Search for the cell housing the specified text and yield its (X, Y) center coordinate. 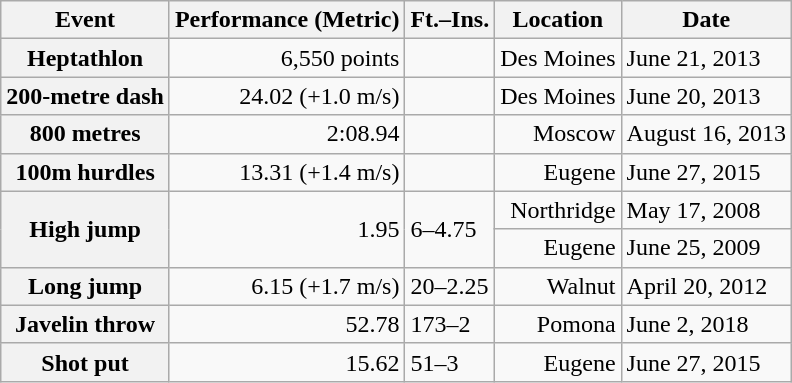
Location (558, 20)
15.62 (287, 362)
173–2 (450, 324)
Long jump (86, 286)
2:08.94 (287, 134)
Heptathlon (86, 58)
Ft.–Ins. (450, 20)
200-metre dash (86, 96)
6,550 points (287, 58)
June 21, 2013 (706, 58)
Moscow (558, 134)
Walnut (558, 286)
20–2.25 (450, 286)
Pomona (558, 324)
24.02 (+1.0 m/s) (287, 96)
1.95 (287, 229)
June 25, 2009 (706, 248)
Date (706, 20)
Shot put (86, 362)
June 2, 2018 (706, 324)
Performance (Metric) (287, 20)
100m hurdles (86, 172)
August 16, 2013 (706, 134)
April 20, 2012 (706, 286)
Javelin throw (86, 324)
High jump (86, 229)
800 metres (86, 134)
6.15 (+1.7 m/s) (287, 286)
13.31 (+1.4 m/s) (287, 172)
51–3 (450, 362)
Event (86, 20)
May 17, 2008 (706, 210)
June 20, 2013 (706, 96)
6–4.75 (450, 229)
Northridge (558, 210)
52.78 (287, 324)
